Locate the cell with the specified text and output its [X, Y] center coordinate. 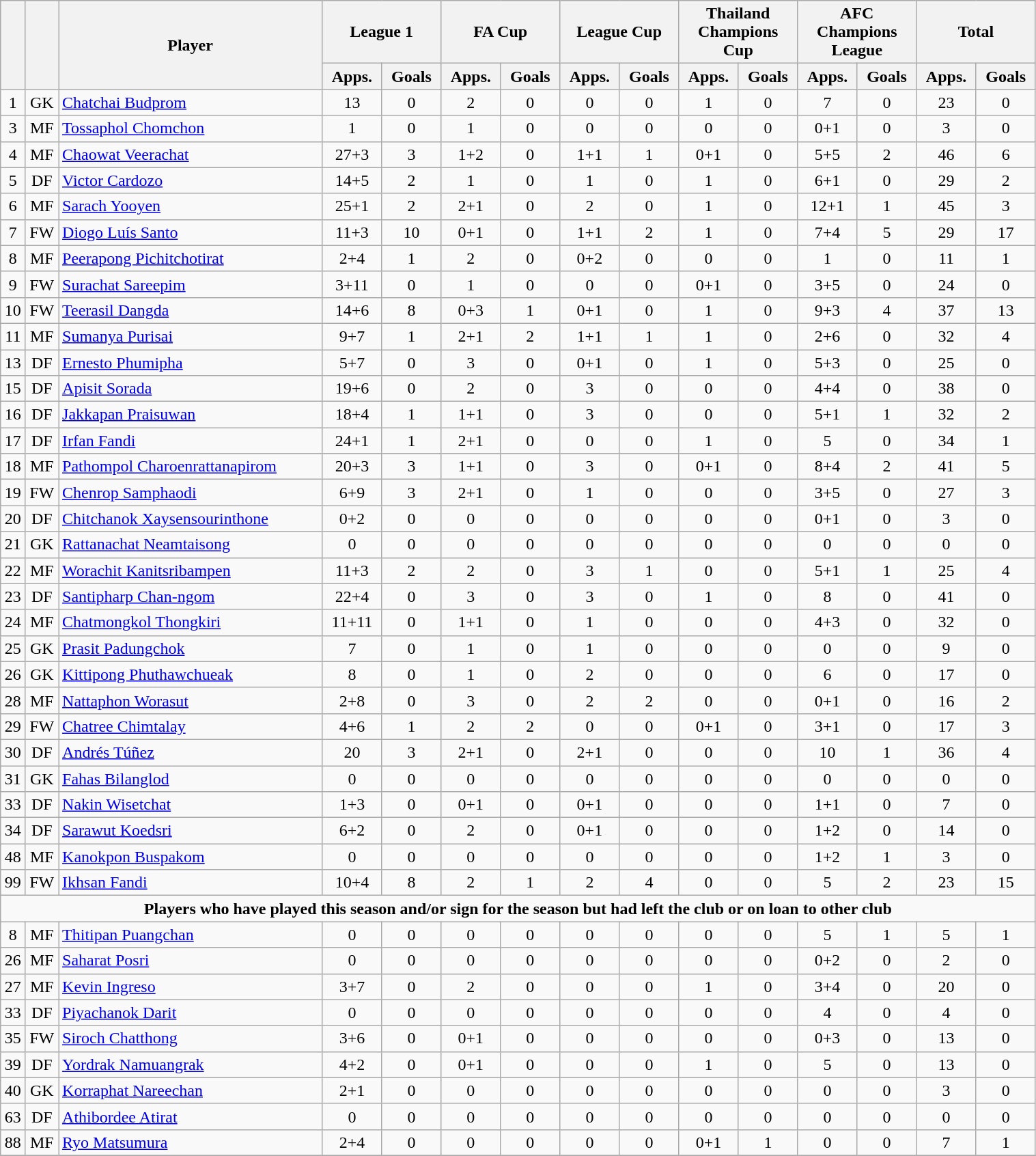
25+1 [352, 206]
24+1 [352, 441]
Worachit Kanitsribampen [191, 570]
3+4 [828, 987]
9+7 [352, 336]
18+4 [352, 415]
Ikhsan Fandi [191, 883]
45 [947, 206]
22 [13, 570]
3+1 [828, 726]
48 [13, 857]
Kanokpon Buspakom [191, 857]
Piyachanok Darit [191, 1013]
Andrés Túñez [191, 752]
Santipharp Chan-ngom [191, 596]
Thailand Champions Cup [738, 32]
League 1 [382, 32]
8+4 [828, 467]
40 [13, 1090]
6+9 [352, 493]
Jakkapan Praisuwan [191, 415]
Kevin Ingreso [191, 987]
Tossaphol Chomchon [191, 128]
4+4 [828, 389]
2+8 [352, 700]
Nattaphon Worasut [191, 700]
Ryo Matsumura [191, 1142]
14 [947, 831]
Kittipong Phuthawchueak [191, 674]
38 [947, 389]
35 [13, 1038]
Surachat Sareepim [191, 284]
Chaowat Veerachat [191, 154]
4+6 [352, 726]
Fahas Bilanglod [191, 778]
Korraphat Nareechan [191, 1090]
Chatchai Budprom [191, 102]
Saharat Posri [191, 961]
14+6 [352, 310]
28 [13, 700]
Sarach Yooyen [191, 206]
39 [13, 1064]
AFC Champions League [857, 32]
Pathompol Charoenrattanapirom [191, 467]
Nakin Wisetchat [191, 805]
30 [13, 752]
Thitipan Puangchan [191, 935]
7+4 [828, 232]
5+5 [828, 154]
46 [947, 154]
21 [13, 545]
Ernesto Phumipha [191, 363]
5+3 [828, 363]
Irfan Fandi [191, 441]
Apisit Sorada [191, 389]
10+4 [352, 883]
Siroch Chatthong [191, 1038]
20+3 [352, 467]
3+11 [352, 284]
31 [13, 778]
37 [947, 310]
18 [13, 467]
14+5 [352, 180]
2+6 [828, 336]
4+3 [828, 622]
22+4 [352, 596]
6+1 [828, 180]
9+3 [828, 310]
63 [13, 1116]
5+7 [352, 363]
99 [13, 883]
Chatmongkol Thongkiri [191, 622]
Prasit Padungchok [191, 648]
Diogo Luís Santo [191, 232]
Rattanachat Neamtaisong [191, 545]
Sarawut Koedsri [191, 831]
Athibordee Atirat [191, 1116]
12+1 [828, 206]
19+6 [352, 389]
Players who have played this season and/or sign for the season but had left the club or on loan to other club [518, 909]
19 [13, 493]
Player [191, 45]
Sumanya Purisai [191, 336]
Yordrak Namuangrak [191, 1064]
Teerasil Dangda [191, 310]
League Cup [619, 32]
3+6 [352, 1038]
6+2 [352, 831]
Total [976, 32]
88 [13, 1142]
Peerapong Pichitchotirat [191, 258]
4+2 [352, 1064]
Chatree Chimtalay [191, 726]
Chitchanok Xaysensourinthone [191, 519]
Victor Cardozo [191, 180]
11+11 [352, 622]
36 [947, 752]
3+7 [352, 987]
1+3 [352, 805]
27+3 [352, 154]
Chenrop Samphaodi [191, 493]
FA Cup [501, 32]
